Detect which cell encompasses the target text, then output its (X, Y) center coordinate. 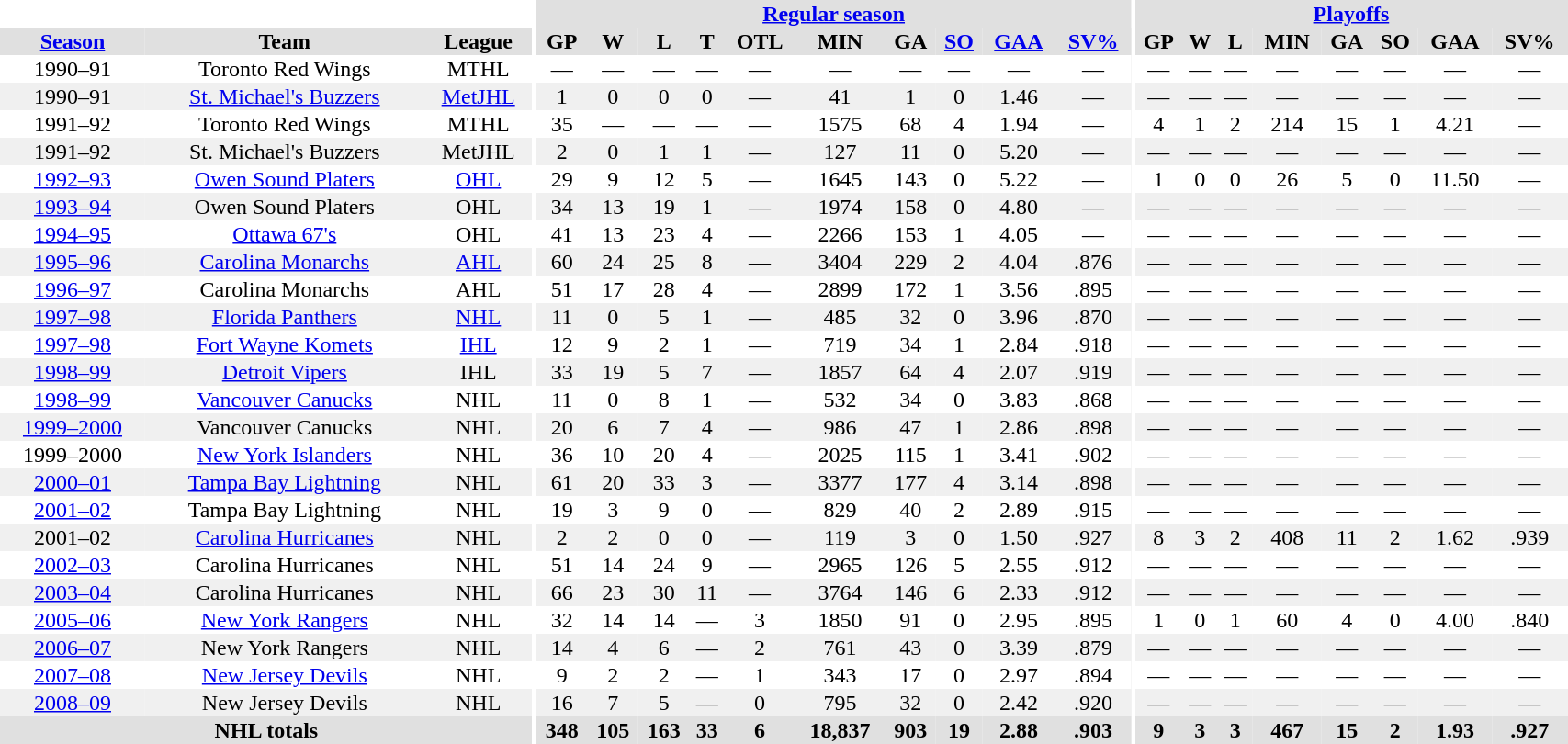
2.88 (1019, 730)
467 (1287, 730)
1993–94 (73, 207)
.902 (1093, 455)
T (706, 41)
Season (73, 41)
1.46 (1019, 96)
40 (911, 510)
29 (562, 179)
2008–09 (73, 703)
Florida Panthers (285, 317)
214 (1287, 124)
343 (840, 675)
3.96 (1019, 317)
2006–07 (73, 648)
2.95 (1019, 620)
229 (911, 262)
3.14 (1019, 482)
2.07 (1019, 372)
127 (840, 152)
986 (840, 427)
1992–93 (73, 179)
2007–08 (73, 675)
1995–96 (73, 262)
163 (664, 730)
2.42 (1019, 703)
1.94 (1019, 124)
47 (911, 427)
61 (562, 482)
2.89 (1019, 510)
.903 (1093, 730)
1.50 (1019, 537)
153 (911, 234)
4.21 (1455, 124)
1857 (840, 372)
.939 (1529, 537)
.876 (1093, 262)
66 (562, 592)
28 (664, 289)
1.62 (1455, 537)
New York Islanders (285, 455)
2.33 (1019, 592)
2899 (840, 289)
Ottawa 67's (285, 234)
35 (562, 124)
2.55 (1019, 565)
532 (840, 400)
2000–01 (73, 482)
.868 (1093, 400)
.918 (1093, 344)
2266 (840, 234)
829 (840, 510)
.920 (1093, 703)
2965 (840, 565)
177 (911, 482)
719 (840, 344)
2003–04 (73, 592)
4.80 (1019, 207)
OTL (760, 41)
91 (911, 620)
172 (911, 289)
1.93 (1455, 730)
26 (1287, 179)
348 (562, 730)
3377 (840, 482)
League (479, 41)
Playoffs (1350, 14)
4.05 (1019, 234)
3.41 (1019, 455)
119 (840, 537)
3.39 (1019, 648)
Fort Wayne Komets (285, 344)
5.20 (1019, 152)
Team (285, 41)
2.97 (1019, 675)
1645 (840, 179)
25 (664, 262)
126 (911, 565)
408 (1287, 537)
68 (911, 124)
4.04 (1019, 262)
Detroit Vipers (285, 372)
1994–95 (73, 234)
795 (840, 703)
36 (562, 455)
5.22 (1019, 179)
.915 (1093, 510)
143 (911, 179)
.894 (1093, 675)
3.56 (1019, 289)
18,837 (840, 730)
903 (911, 730)
Regular season (834, 14)
.919 (1093, 372)
146 (911, 592)
1850 (840, 620)
1575 (840, 124)
1974 (840, 207)
2025 (840, 455)
485 (840, 317)
16 (562, 703)
.840 (1529, 620)
3.83 (1019, 400)
2.86 (1019, 427)
43 (911, 648)
3404 (840, 262)
761 (840, 648)
105 (613, 730)
11.50 (1455, 179)
NHL totals (266, 730)
4.00 (1455, 620)
30 (664, 592)
115 (911, 455)
.870 (1093, 317)
158 (911, 207)
2.84 (1019, 344)
64 (911, 372)
2005–06 (73, 620)
10 (613, 455)
.879 (1093, 648)
3764 (840, 592)
2002–03 (73, 565)
1996–97 (73, 289)
